Find where the given text appears and provide that cell's center as [X, Y] coordinate. 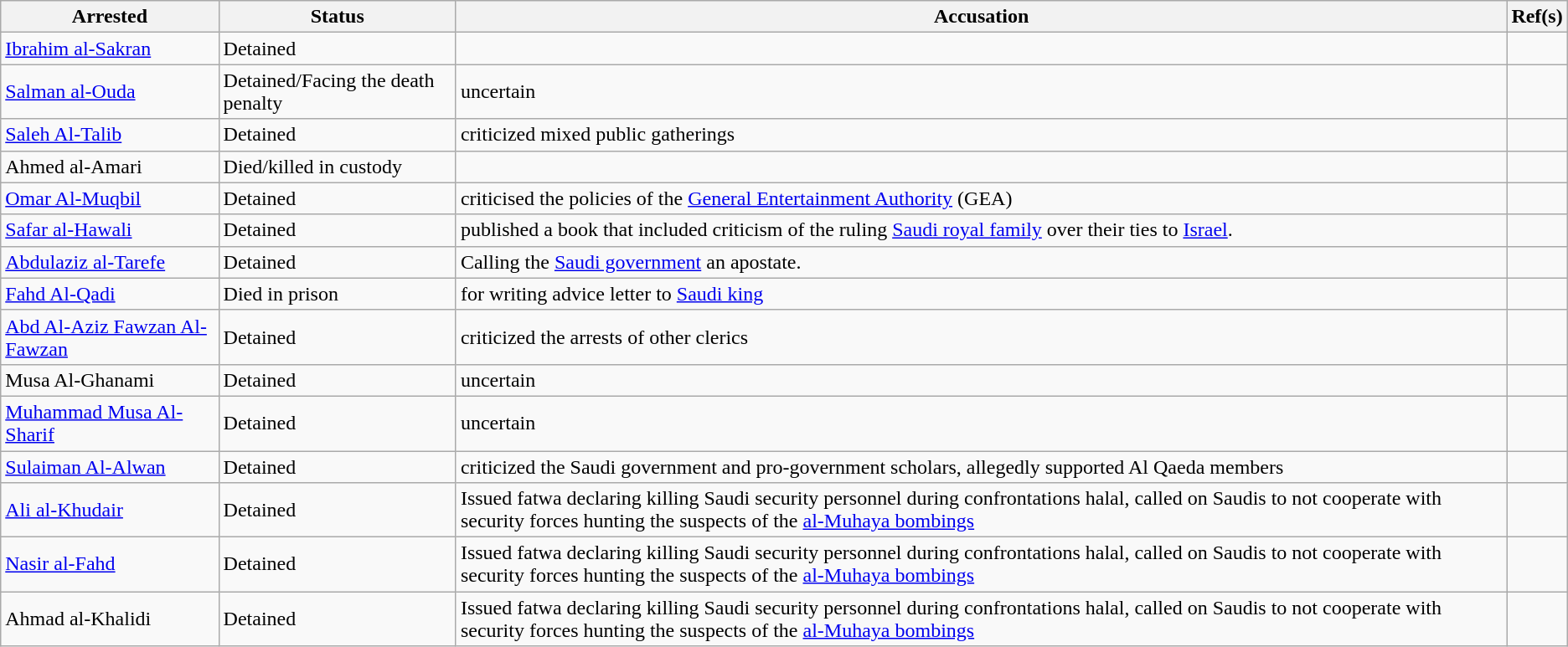
Abdulaziz al-Tarefe [110, 262]
Salman al-Ouda [110, 92]
Died in prison [337, 294]
criticized the Saudi government and pro-government scholars, allegedly supported Al Qaeda members [981, 466]
Calling the Saudi government an apostate. [981, 262]
Abd Al-Aziz Fawzan Al-Fawzan [110, 336]
Fahd Al-Qadi [110, 294]
Ali al-Khudair [110, 511]
Sulaiman Al-Alwan [110, 466]
Status [337, 17]
Saleh Al-Talib [110, 135]
Omar Al-Muqbil [110, 198]
criticized the arrests of other clerics [981, 336]
Ibrahim al-Sakran [110, 49]
Musa Al-Ghanami [110, 380]
criticized mixed public gatherings [981, 135]
criticised the policies of the General Entertainment Authority (GEA) [981, 198]
Nasir al-Fahd [110, 564]
Ahmad al-Khalidi [110, 619]
Arrested [110, 17]
Safar al-Hawali [110, 230]
Ahmed al-Amari [110, 167]
published a book that included criticism of the ruling Saudi royal family over their ties to Israel. [981, 230]
Detained/Facing the death penalty [337, 92]
Muhammad Musa Al-Sharif [110, 424]
for writing advice letter to Saudi king [981, 294]
Ref(s) [1537, 17]
Died/killed in custody [337, 167]
Accusation [981, 17]
